Locate the cell with the specified text and output its [X, Y] center coordinate. 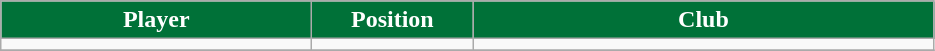
Position [392, 20]
Club [704, 20]
Player [156, 20]
